Return the (x, y) coordinate for the center point of the cell that contains the specified text.  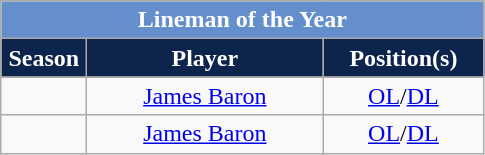
Season (44, 58)
Position(s) (404, 58)
Lineman of the Year (242, 20)
Player (205, 58)
